From the cell containing the given text, extract its center point as (X, Y) coordinate. 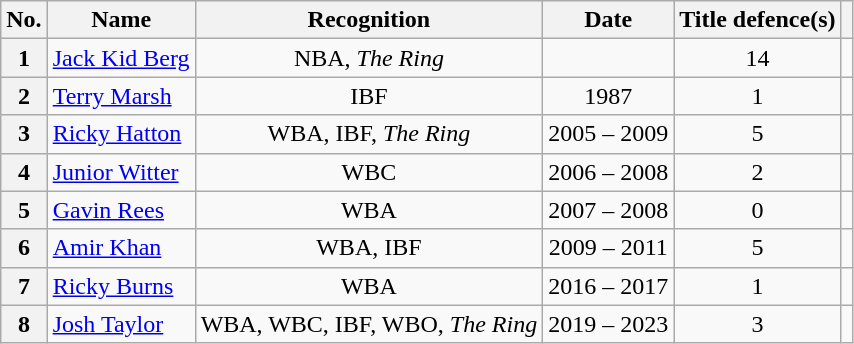
0 (758, 210)
2005 – 2009 (608, 134)
WBC (369, 172)
2016 – 2017 (608, 286)
7 (24, 286)
2009 – 2011 (608, 248)
WBA, IBF (369, 248)
Date (608, 20)
WBA, IBF, The Ring (369, 134)
Gavin Rees (121, 210)
2007 – 2008 (608, 210)
6 (24, 248)
Terry Marsh (121, 96)
WBA, WBC, IBF, WBO, The Ring (369, 324)
Amir Khan (121, 248)
4 (24, 172)
8 (24, 324)
2019 – 2023 (608, 324)
No. (24, 20)
Ricky Burns (121, 286)
14 (758, 58)
2006 – 2008 (608, 172)
NBA, The Ring (369, 58)
1987 (608, 96)
Recognition (369, 20)
Junior Witter (121, 172)
IBF (369, 96)
Title defence(s) (758, 20)
Jack Kid Berg (121, 58)
Name (121, 20)
Josh Taylor (121, 324)
Ricky Hatton (121, 134)
